Scan for the cell matching the given text and deliver its [X, Y] coordinate at center. 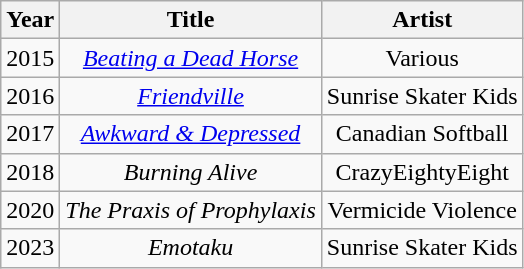
Artist [422, 20]
Friendville [190, 96]
CrazyEightyEight [422, 172]
The Praxis of Prophylaxis [190, 210]
Awkward & Depressed [190, 134]
Title [190, 20]
Beating a Dead Horse [190, 58]
2020 [30, 210]
2018 [30, 172]
Various [422, 58]
Emotaku [190, 248]
2015 [30, 58]
2023 [30, 248]
Burning Alive [190, 172]
Canadian Softball [422, 134]
2016 [30, 96]
Year [30, 20]
2017 [30, 134]
Vermicide Violence [422, 210]
